Locate the cell with the specified text and output its [x, y] center coordinate. 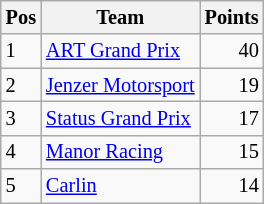
40 [232, 51]
5 [21, 186]
15 [232, 152]
ART Grand Prix [120, 51]
17 [232, 118]
Team [120, 17]
14 [232, 186]
2 [21, 85]
Pos [21, 17]
1 [21, 51]
3 [21, 118]
Manor Racing [120, 152]
4 [21, 152]
Points [232, 17]
19 [232, 85]
Status Grand Prix [120, 118]
Jenzer Motorsport [120, 85]
Carlin [120, 186]
